Find where the given text appears and provide that cell's center as [x, y] coordinate. 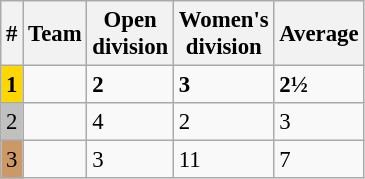
# [12, 34]
1 [12, 85]
Opendivision [130, 34]
2½ [319, 85]
Team [55, 34]
7 [319, 160]
Average [319, 34]
4 [130, 122]
11 [224, 160]
Women'sdivision [224, 34]
